Search for the cell housing the specified text and yield its (x, y) center coordinate. 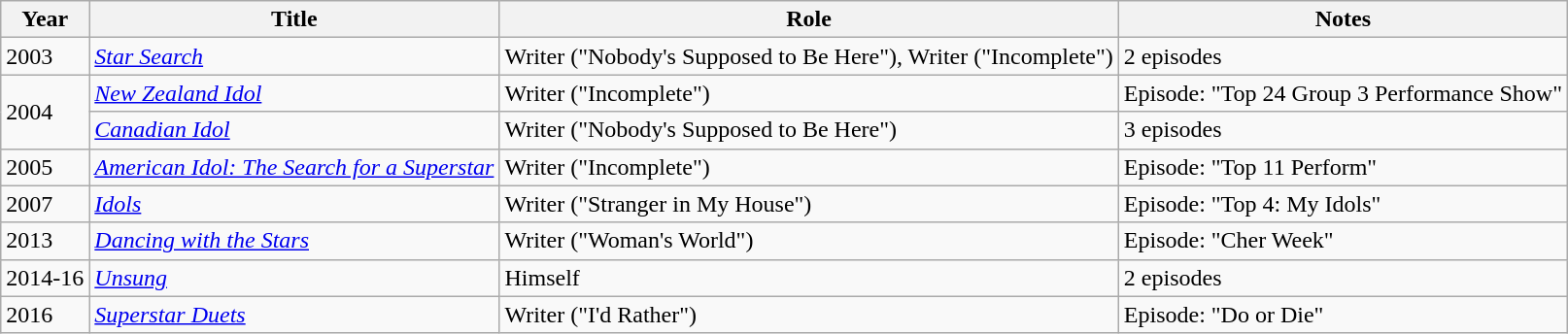
Dancing with the Stars (294, 241)
Year (45, 19)
New Zealand Idol (294, 93)
Notes (1343, 19)
Writer ("Stranger in My House") (808, 204)
Episode: "Top 4: My Idols" (1343, 204)
Writer ("Nobody's Supposed to Be Here"), Writer ("Incomplete") (808, 56)
Star Search (294, 56)
Writer ("I'd Rather") (808, 315)
Episode: "Top 24 Group 3 Performance Show" (1343, 93)
3 episodes (1343, 130)
American Idol: The Search for a Superstar (294, 167)
2014-16 (45, 278)
Unsung (294, 278)
Episode: "Top 11 Perform" (1343, 167)
Title (294, 19)
Writer ("Woman's World") (808, 241)
2003 (45, 56)
2005 (45, 167)
2016 (45, 315)
2004 (45, 112)
Episode: "Cher Week" (1343, 241)
2013 (45, 241)
Canadian Idol (294, 130)
Episode: "Do or Die" (1343, 315)
Writer ("Nobody's Supposed to Be Here") (808, 130)
Role (808, 19)
Himself (808, 278)
Superstar Duets (294, 315)
2007 (45, 204)
Idols (294, 204)
